For the text-containing cell, return its midpoint in [X, Y] coordinate format. 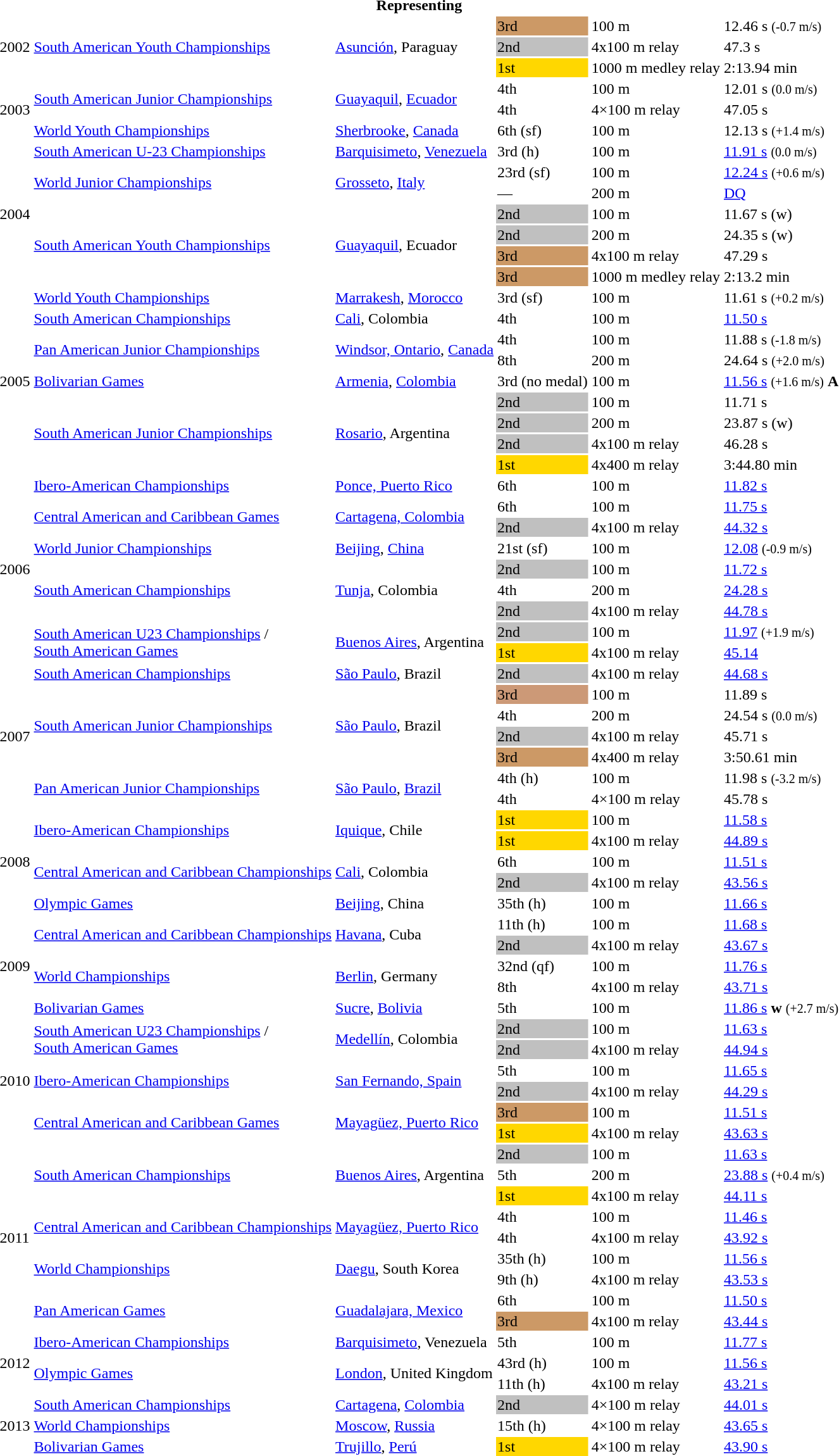
44.01 s [781, 1405]
Berlin, Germany [415, 976]
11.71 s [781, 402]
43.44 s [781, 1321]
Pan American Games [183, 1310]
San Fernando, Spain [415, 1081]
Asunción, Paraguay [415, 47]
Grosseto, Italy [415, 182]
Medellín, Colombia [415, 1039]
3:44.80 min [781, 465]
12.01 s (0.0 m/s) [781, 89]
45.71 s [781, 736]
Armenia, Colombia [415, 381]
2:13.2 min [781, 277]
11.89 s [781, 694]
11.86 s w (+2.7 m/s) [781, 1008]
11.75 s [781, 506]
Iquique, Chile [415, 831]
London, United Kingdom [415, 1374]
43.53 s [781, 1279]
11.76 s [781, 966]
24.54 s (0.0 m/s) [781, 715]
— [543, 193]
43.56 s [781, 882]
44.89 s [781, 841]
3rd (no medal) [543, 381]
12.08 (-0.9 m/s) [781, 548]
44.29 s [781, 1091]
Trujillo, Perú [415, 1447]
46.28 s [781, 444]
11.77 s [781, 1342]
11.56 s (+1.6 m/s) A [781, 381]
11.67 s (w) [781, 214]
11.61 s (+0.2 m/s) [781, 298]
Daegu, South Korea [415, 1269]
47.29 s [781, 256]
43.90 s [781, 1447]
11.98 s (-3.2 m/s) [781, 778]
32nd (qf) [543, 966]
43.67 s [781, 945]
15th (h) [543, 1426]
43.65 s [781, 1426]
43.21 s [781, 1384]
Windsor, Ontario, Canada [415, 349]
Sherbrooke, Canada [415, 130]
24.35 s (w) [781, 235]
24.28 s [781, 590]
11.88 s (-1.8 m/s) [781, 339]
11.58 s [781, 820]
Ponce, Puerto Rico [415, 486]
23.87 s (w) [781, 423]
47.3 s [781, 47]
Sucre, Bolivia [415, 1008]
Havana, Cuba [415, 934]
44.32 s [781, 527]
43.71 s [781, 987]
43rd (h) [543, 1363]
45.78 s [781, 799]
3rd (sf) [543, 298]
12.46 s (-0.7 m/s) [781, 26]
4th (h) [543, 778]
12.24 s (+0.6 m/s) [781, 172]
11.66 s [781, 903]
Tunja, Colombia [415, 590]
6th (sf) [543, 130]
12.13 s (+1.4 m/s) [781, 130]
11.82 s [781, 486]
DQ [781, 193]
3rd (h) [543, 151]
Moscow, Russia [415, 1426]
21st (sf) [543, 548]
Marrakesh, Morocco [415, 298]
47.05 s [781, 110]
44.11 s [781, 1196]
43.63 s [781, 1133]
44.78 s [781, 611]
Rosario, Argentina [415, 433]
11.97 (+1.9 m/s) [781, 632]
24.64 s (+2.0 m/s) [781, 360]
Guadalajara, Mexico [415, 1310]
23rd (sf) [543, 172]
45.14 [781, 653]
23.88 s (+0.4 m/s) [781, 1175]
9th (h) [543, 1279]
44.68 s [781, 674]
11.46 s [781, 1217]
11.65 s [781, 1070]
11.72 s [781, 569]
11.91 s (0.0 m/s) [781, 151]
43.92 s [781, 1238]
2:13.94 min [781, 68]
11.68 s [781, 924]
3:50.61 min [781, 757]
South American U-23 Championships [183, 151]
44.94 s [781, 1050]
